Determine the (x, y) coordinate at the center of the cell enclosing the given text.  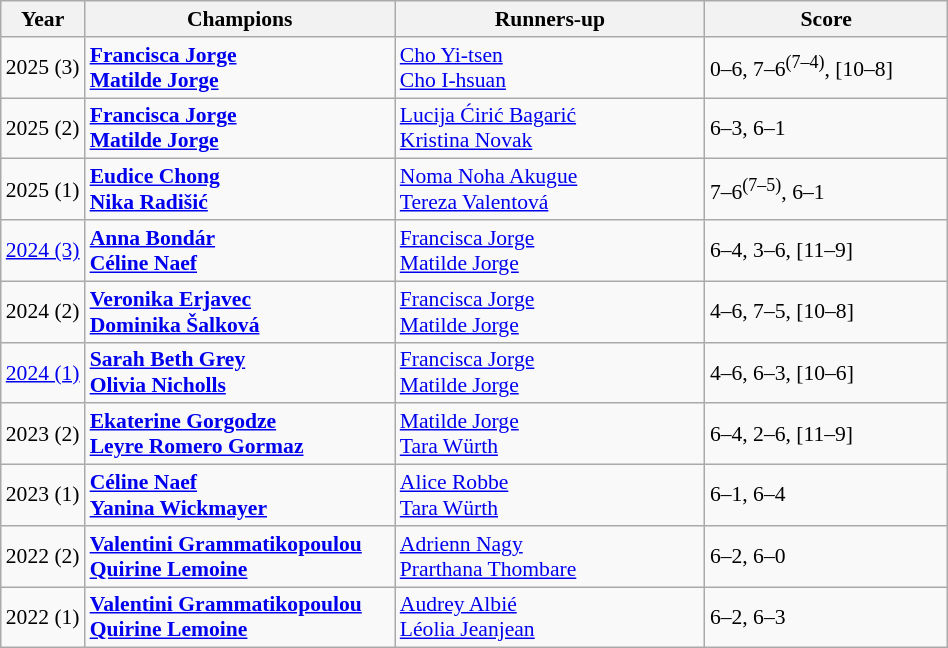
6–1, 6–4 (826, 496)
4–6, 7–5, [10–8] (826, 312)
Céline Naef Yanina Wickmayer (240, 496)
Adrienn Nagy Prarthana Thombare (550, 556)
Alice Robbe Tara Würth (550, 496)
Noma Noha Akugue Tereza Valentová (550, 190)
Audrey Albié Léolia Jeanjean (550, 618)
Anna Bondár Céline Naef (240, 250)
2023 (2) (43, 434)
0–6, 7–6(7–4), [10–8] (826, 68)
Cho Yi-tsen Cho I-hsuan (550, 68)
Lucija Ćirić Bagarić Kristina Novak (550, 128)
2022 (1) (43, 618)
6–4, 3–6, [11–9] (826, 250)
Score (826, 19)
2025 (3) (43, 68)
2024 (1) (43, 372)
2025 (1) (43, 190)
Ekaterine Gorgodze Leyre Romero Gormaz (240, 434)
6–3, 6–1 (826, 128)
Matilde Jorge Tara Würth (550, 434)
Champions (240, 19)
6–4, 2–6, [11–9] (826, 434)
Sarah Beth Grey Olivia Nicholls (240, 372)
2023 (1) (43, 496)
2025 (2) (43, 128)
2024 (2) (43, 312)
7–6(7–5), 6–1 (826, 190)
Runners-up (550, 19)
4–6, 6–3, [10–6] (826, 372)
6–2, 6–3 (826, 618)
Year (43, 19)
Eudice Chong Nika Radišić (240, 190)
Veronika Erjavec Dominika Šalková (240, 312)
2024 (3) (43, 250)
2022 (2) (43, 556)
6–2, 6–0 (826, 556)
